Identify which cell holds the provided text, then report its (x, y) central coordinate. 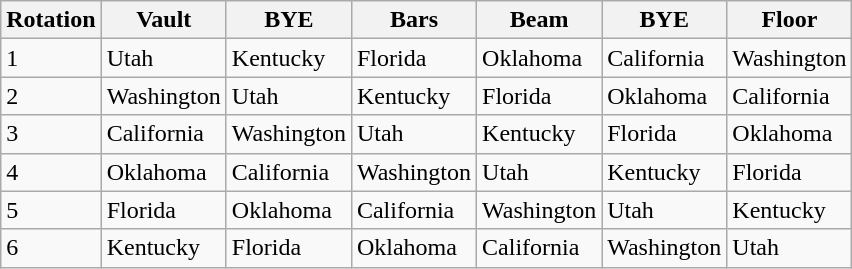
Floor (790, 20)
4 (51, 172)
Bars (414, 20)
2 (51, 96)
3 (51, 134)
1 (51, 58)
5 (51, 210)
Vault (164, 20)
Beam (540, 20)
Rotation (51, 20)
6 (51, 248)
